From the cell containing the given text, extract its center point as (x, y) coordinate. 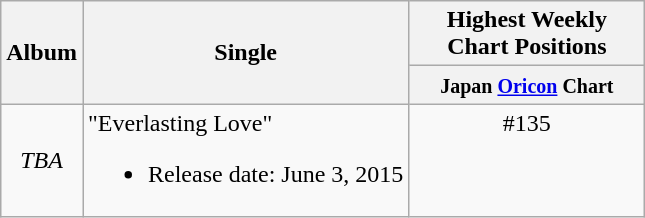
Japan Oricon Chart (527, 85)
#135 (527, 160)
Highest Weekly Chart Positions (527, 34)
"Everlasting Love"Release date: June 3, 2015 (245, 160)
TBA (42, 160)
Single (245, 52)
Album (42, 52)
